Return the [X, Y] coordinate for the center point of the cell that contains the specified text.  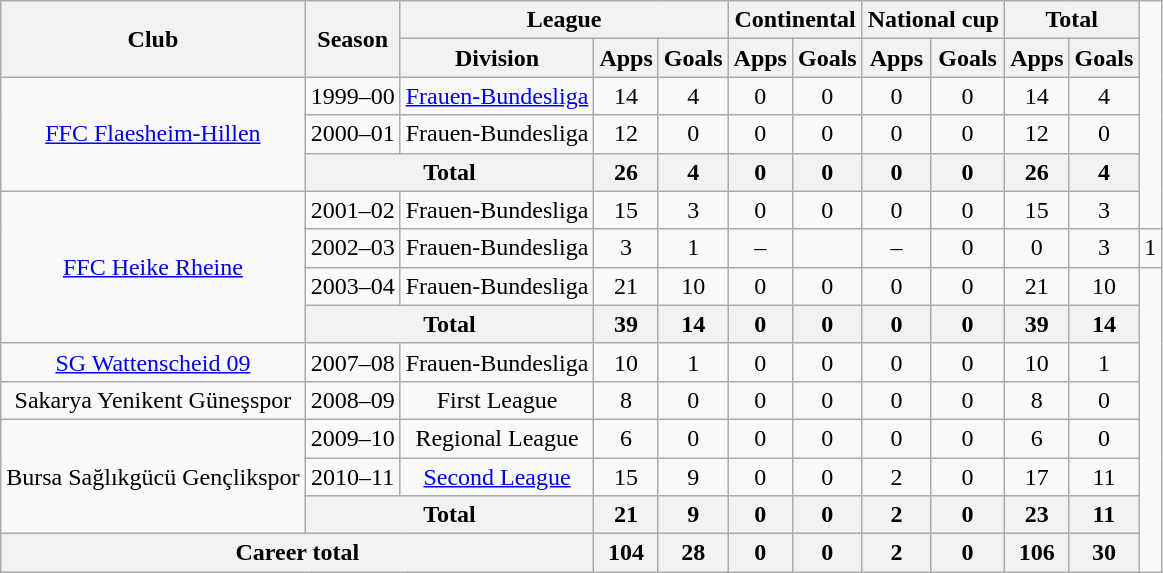
Continental [795, 20]
FFC Flaesheim-Hillen [153, 134]
2010–11 [352, 477]
104 [626, 553]
SG Wattenscheid 09 [153, 362]
23 [1037, 515]
2003–04 [352, 286]
National cup [933, 20]
2001–02 [352, 210]
Season [352, 39]
First League [497, 400]
106 [1037, 553]
FFC Heike Rheine [153, 267]
Second League [497, 477]
2009–10 [352, 438]
Bursa Sağlıkgücü Gençlikspor [153, 476]
Division [497, 58]
2007–08 [352, 362]
Club [153, 39]
17 [1037, 477]
Regional League [497, 438]
Sakarya Yenikent Güneşspor [153, 400]
30 [1104, 553]
Career total [298, 553]
28 [693, 553]
League [564, 20]
2008–09 [352, 400]
1999–00 [352, 96]
2000–01 [352, 134]
2002–03 [352, 248]
